For the text-containing cell, return its midpoint in (X, Y) coordinate format. 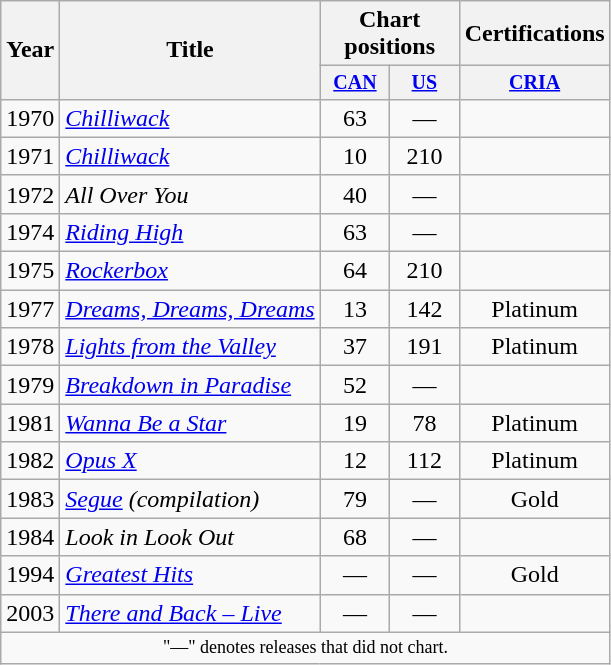
10 (354, 156)
Lights from the Valley (190, 347)
CRIA (534, 82)
64 (354, 271)
112 (424, 461)
Certifications (534, 34)
40 (354, 194)
There and Back – Live (190, 613)
1979 (30, 385)
1975 (30, 271)
Segue (compilation) (190, 499)
1978 (30, 347)
Look in Look Out (190, 537)
79 (354, 499)
37 (354, 347)
13 (354, 309)
1974 (30, 232)
68 (354, 537)
US (424, 82)
1977 (30, 309)
"—" denotes releases that did not chart. (306, 648)
52 (354, 385)
Opus X (190, 461)
Chart positions (390, 34)
1971 (30, 156)
Greatest Hits (190, 575)
CAN (354, 82)
Breakdown in Paradise (190, 385)
1972 (30, 194)
Year (30, 50)
1970 (30, 118)
Title (190, 50)
1984 (30, 537)
2003 (30, 613)
19 (354, 423)
1981 (30, 423)
78 (424, 423)
1983 (30, 499)
12 (354, 461)
All Over You (190, 194)
Dreams, Dreams, Dreams (190, 309)
142 (424, 309)
191 (424, 347)
1982 (30, 461)
1994 (30, 575)
Riding High (190, 232)
Rockerbox (190, 271)
Wanna Be a Star (190, 423)
